Detect which cell encompasses the target text, then output its [X, Y] center coordinate. 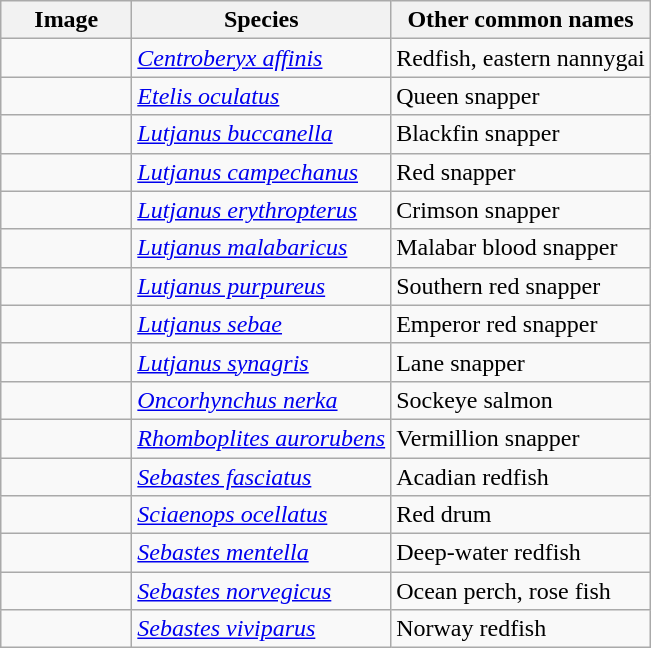
Lutjanus erythropterus [262, 210]
Malabar blood snapper [521, 248]
Sebastes viviparus [262, 629]
Lutjanus purpureus [262, 286]
Emperor red snapper [521, 324]
Redfish, eastern nannygai [521, 58]
Species [262, 20]
Lane snapper [521, 362]
Deep-water redfish [521, 553]
Sebastes norvegicus [262, 591]
Southern red snapper [521, 286]
Lutjanus sebae [262, 324]
Oncorhynchus nerka [262, 400]
Image [66, 20]
Centroberyx affinis [262, 58]
Norway redfish [521, 629]
Acadian redfish [521, 477]
Lutjanus malabaricus [262, 248]
Rhomboplites aurorubens [262, 438]
Sebastes mentella [262, 553]
Vermillion snapper [521, 438]
Crimson snapper [521, 210]
Sebastes fasciatus [262, 477]
Sciaenops ocellatus [262, 515]
Lutjanus campechanus [262, 172]
Red snapper [521, 172]
Queen snapper [521, 96]
Etelis oculatus [262, 96]
Red drum [521, 515]
Sockeye salmon [521, 400]
Other common names [521, 20]
Blackfin snapper [521, 134]
Lutjanus synagris [262, 362]
Lutjanus buccanella [262, 134]
Ocean perch, rose fish [521, 591]
